Search for the cell housing the specified text and yield its [x, y] center coordinate. 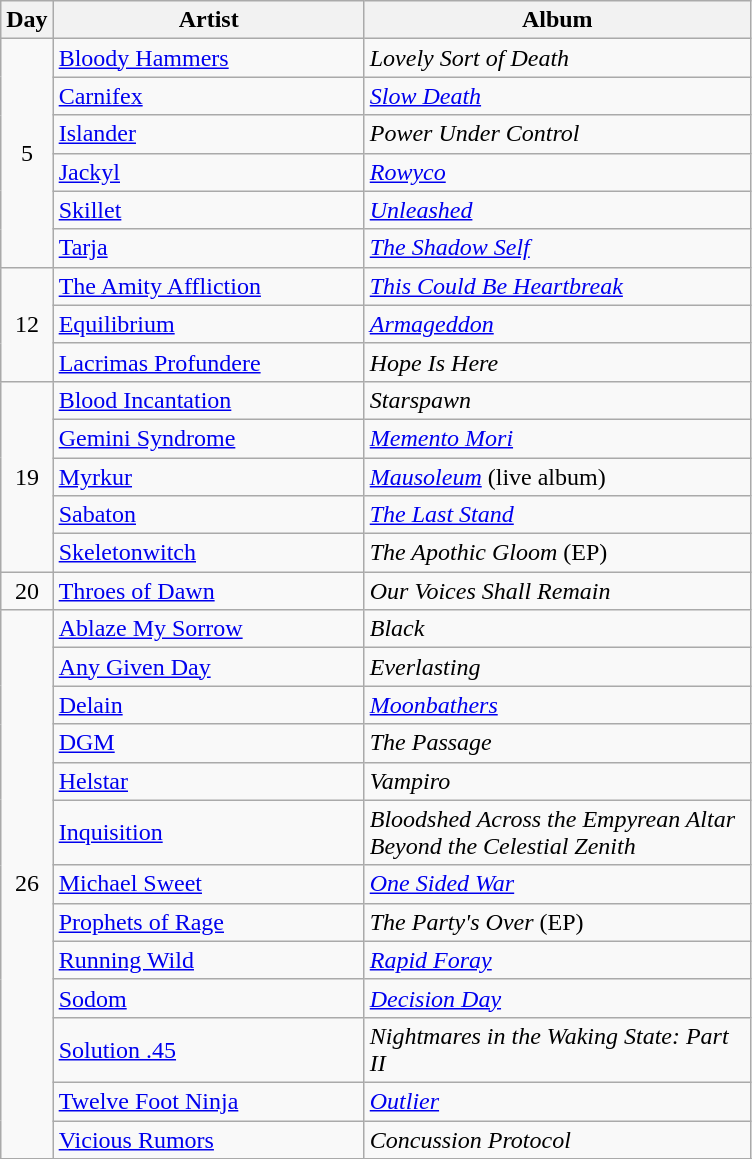
Helstar [208, 781]
Throes of Dawn [208, 591]
Running Wild [208, 960]
The Party's Over (EP) [557, 922]
20 [27, 591]
Slow Death [557, 96]
Power Under Control [557, 134]
Solution .45 [208, 1050]
The Amity Affliction [208, 286]
Michael Sweet [208, 884]
12 [27, 324]
Any Given Day [208, 667]
Gemini Syndrome [208, 438]
Outlier [557, 1101]
Memento Mori [557, 438]
Concussion Protocol [557, 1139]
Carnifex [208, 96]
Bloody Hammers [208, 58]
19 [27, 476]
Blood Incantation [208, 400]
Moonbathers [557, 705]
Vampiro [557, 781]
One Sided War [557, 884]
Tarja [208, 248]
Ablaze My Sorrow [208, 629]
Skillet [208, 210]
The Passage [557, 743]
Islander [208, 134]
Decision Day [557, 998]
Sodom [208, 998]
Artist [208, 20]
Starspawn [557, 400]
5 [27, 153]
Armageddon [557, 324]
Jackyl [208, 172]
This Could Be Heartbreak [557, 286]
Delain [208, 705]
Twelve Foot Ninja [208, 1101]
Lovely Sort of Death [557, 58]
Equilibrium [208, 324]
Album [557, 20]
Myrkur [208, 477]
Lacrimas Profundere [208, 362]
Vicious Rumors [208, 1139]
DGM [208, 743]
Our Voices Shall Remain [557, 591]
The Shadow Self [557, 248]
Rapid Foray [557, 960]
Sabaton [208, 515]
Bloodshed Across the Empyrean Altar Beyond the Celestial Zenith [557, 832]
Inquisition [208, 832]
The Last Stand [557, 515]
Everlasting [557, 667]
Rowyco [557, 172]
Mausoleum (live album) [557, 477]
Prophets of Rage [208, 922]
26 [27, 884]
Skeletonwitch [208, 553]
Day [27, 20]
Hope Is Here [557, 362]
Nightmares in the Waking State: Part II [557, 1050]
Black [557, 629]
Unleashed [557, 210]
The Apothic Gloom (EP) [557, 553]
